Capture the cell that displays the provided text and extract its (x, y) central coordinate. 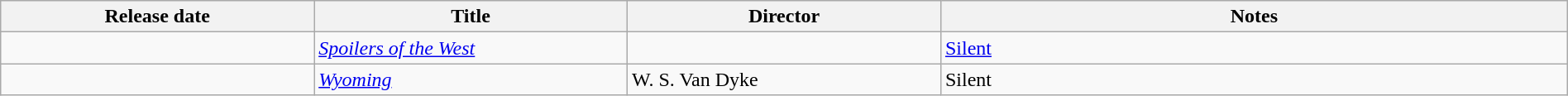
Notes (1254, 17)
Spoilers of the West (471, 48)
Wyoming (471, 79)
Director (784, 17)
Title (471, 17)
Release date (157, 17)
W. S. Van Dyke (784, 79)
